Identify which cell holds the provided text, then report its (x, y) central coordinate. 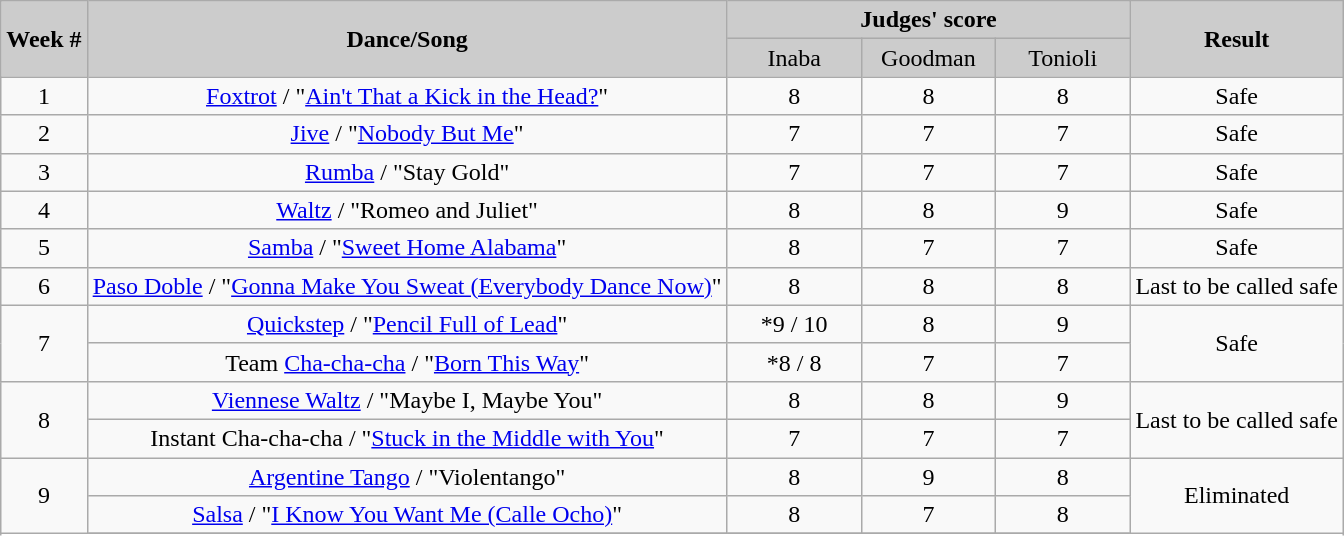
Week # (44, 39)
Goodman (928, 58)
Paso Doble / "Gonna Make You Sweat (Everybody Dance Now)" (407, 286)
Jive / "Nobody But Me" (407, 134)
Rumba / "Stay Gold" (407, 172)
Instant Cha-cha-cha / "Stuck in the Middle with You" (407, 438)
3 (44, 172)
Quickstep / "Pencil Full of Lead" (407, 324)
4 (44, 210)
*9 / 10 (794, 324)
Samba / "Sweet Home Alabama" (407, 248)
Waltz / "Romeo and Juliet" (407, 210)
Viennese Waltz / "Maybe I, Maybe You" (407, 400)
Argentine Tango / "Violentango" (407, 477)
Dance/Song (407, 39)
2 (44, 134)
Team Cha-cha-cha / "Born This Way" (407, 362)
Judges' score (928, 20)
*8 / 8 (794, 362)
Eliminated (1237, 496)
Foxtrot / "Ain't That a Kick in the Head?" (407, 96)
Salsa / "I Know You Want Me (Calle Ocho)" (407, 515)
5 (44, 248)
6 (44, 286)
Inaba (794, 58)
Tonioli (1063, 58)
Result (1237, 39)
1 (44, 96)
